Scan for the cell matching the given text and deliver its [X, Y] coordinate at center. 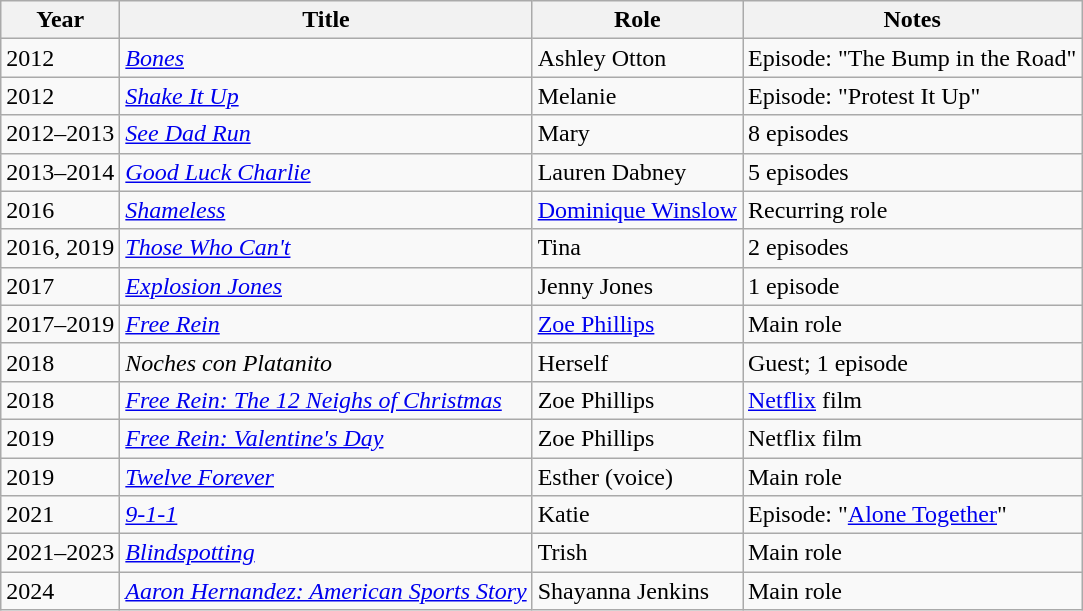
Lauren Dabney [637, 172]
Notes [912, 20]
Free Rein: The 12 Neighs of Christmas [326, 400]
2024 [60, 591]
2013–2014 [60, 172]
Those Who Can't [326, 248]
Shake It Up [326, 96]
Episode: "The Bump in the Road" [912, 58]
Free Rein [326, 324]
Year [60, 20]
Dominique Winslow [637, 210]
See Dad Run [326, 134]
Explosion Jones [326, 286]
2021 [60, 515]
Herself [637, 362]
Ashley Otton [637, 58]
Shameless [326, 210]
2 episodes [912, 248]
2016, 2019 [60, 248]
2021–2023 [60, 553]
1 episode [912, 286]
2017 [60, 286]
Katie [637, 515]
Jenny Jones [637, 286]
Blindspotting [326, 553]
2012–2013 [60, 134]
2017–2019 [60, 324]
Episode: "Protest It Up" [912, 96]
Good Luck Charlie [326, 172]
Recurring role [912, 210]
Esther (voice) [637, 477]
Trish [637, 553]
Mary [637, 134]
Shayanna Jenkins [637, 591]
Role [637, 20]
Title [326, 20]
9-1-1 [326, 515]
Tina [637, 248]
Melanie [637, 96]
5 episodes [912, 172]
Guest; 1 episode [912, 362]
Free Rein: Valentine's Day [326, 438]
Aaron Hernandez: American Sports Story [326, 591]
8 episodes [912, 134]
2016 [60, 210]
Noches con Platanito [326, 362]
Episode: "Alone Together" [912, 515]
Bones [326, 58]
Twelve Forever [326, 477]
